Search for the cell housing the specified text and yield its [X, Y] center coordinate. 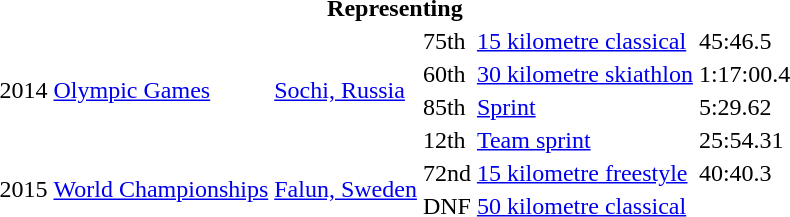
85th [446, 107]
Sprint [584, 107]
15 kilometre classical [584, 41]
15 kilometre freestyle [584, 173]
Team sprint [584, 140]
75th [446, 41]
Olympic Games [161, 90]
12th [446, 140]
Sochi, Russia [346, 90]
72nd [446, 173]
60th [446, 74]
30 kilometre skiathlon [584, 74]
